Locate the cell with the specified text and output its (x, y) center coordinate. 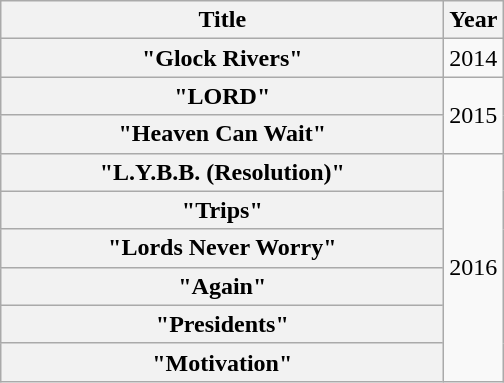
"Lords Never Worry" (222, 248)
"Presidents" (222, 324)
"LORD" (222, 96)
2015 (474, 115)
"Again" (222, 286)
2014 (474, 58)
"Glock Rivers" (222, 58)
2016 (474, 267)
"Heaven Can Wait" (222, 134)
"Trips" (222, 210)
Title (222, 20)
"L.Y.B.B. (Resolution)" (222, 172)
Year (474, 20)
"Motivation" (222, 362)
